From the cell containing the given text, extract its center point as [x, y] coordinate. 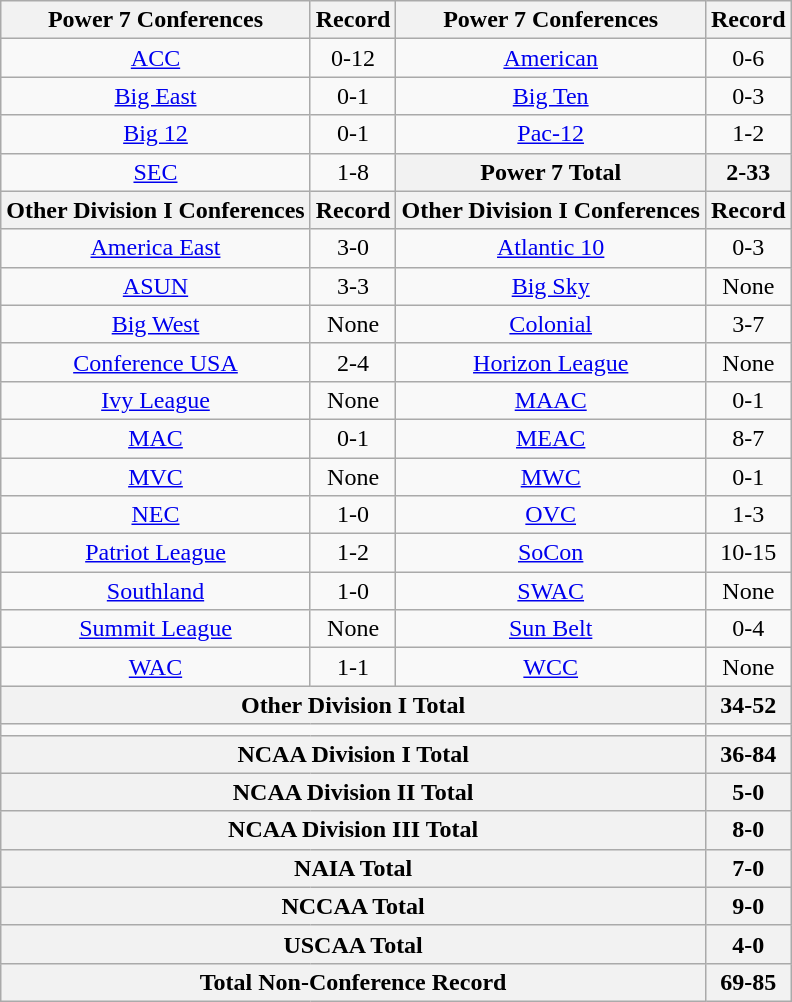
Big Sky [550, 286]
Colonial [550, 324]
2-4 [353, 362]
8-0 [748, 830]
Big East [156, 96]
Horizon League [550, 362]
Southland [156, 591]
ASUN [156, 286]
9-0 [748, 906]
SEC [156, 172]
7-0 [748, 868]
NCAA Division II Total [354, 792]
1-1 [353, 667]
2-33 [748, 172]
MAC [156, 438]
Big West [156, 324]
3-7 [748, 324]
3-3 [353, 286]
Ivy League [156, 400]
Sun Belt [550, 629]
NAIA Total [354, 868]
MEAC [550, 438]
SoCon [550, 553]
8-7 [748, 438]
American [550, 58]
America East [156, 248]
MWC [550, 477]
36-84 [748, 754]
Total Non-Conference Record [354, 982]
WCC [550, 667]
1-3 [748, 515]
MAAC [550, 400]
Big 12 [156, 134]
4-0 [748, 944]
ACC [156, 58]
WAC [156, 667]
Conference USA [156, 362]
10-15 [748, 553]
5-0 [748, 792]
NCAA Division I Total [354, 754]
1-8 [353, 172]
Summit League [156, 629]
Big Ten [550, 96]
69-85 [748, 982]
0-6 [748, 58]
USCAA Total [354, 944]
0-12 [353, 58]
3-0 [353, 248]
Pac-12 [550, 134]
OVC [550, 515]
34-52 [748, 705]
MVC [156, 477]
0-4 [748, 629]
Atlantic 10 [550, 248]
Power 7 Total [550, 172]
Patriot League [156, 553]
NEC [156, 515]
Other Division I Total [354, 705]
NCCAA Total [354, 906]
NCAA Division III Total [354, 830]
SWAC [550, 591]
